Detect which cell encompasses the target text, then output its (X, Y) center coordinate. 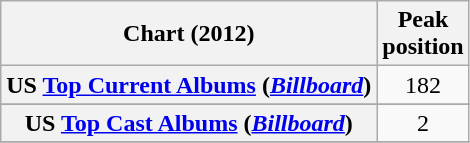
US Top Cast Albums (Billboard) (189, 123)
182 (423, 85)
Chart (2012) (189, 34)
Peakposition (423, 34)
2 (423, 123)
US Top Current Albums (Billboard) (189, 85)
